Pinpoint the cell where the given text exists, returning its (x, y) midpoint coordinate. 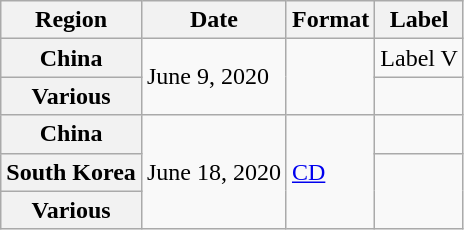
CD (330, 172)
Format (330, 20)
South Korea (72, 172)
Label V (420, 58)
Date (214, 20)
Label (420, 20)
Region (72, 20)
June 9, 2020 (214, 77)
June 18, 2020 (214, 172)
